Search for the cell housing the specified text and yield its [x, y] center coordinate. 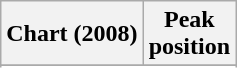
Chart (2008) [72, 34]
Peakposition [189, 34]
